Return the (x, y) coordinate for the center point of the cell that contains the specified text.  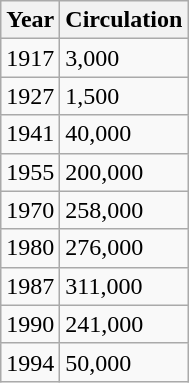
1,500 (124, 96)
50,000 (124, 362)
1955 (30, 172)
Year (30, 20)
1994 (30, 362)
1980 (30, 248)
1987 (30, 286)
1970 (30, 210)
258,000 (124, 210)
1927 (30, 96)
1990 (30, 324)
200,000 (124, 172)
276,000 (124, 248)
1941 (30, 134)
1917 (30, 58)
Circulation (124, 20)
311,000 (124, 286)
40,000 (124, 134)
241,000 (124, 324)
3,000 (124, 58)
